Detect which cell encompasses the target text, then output its [X, Y] center coordinate. 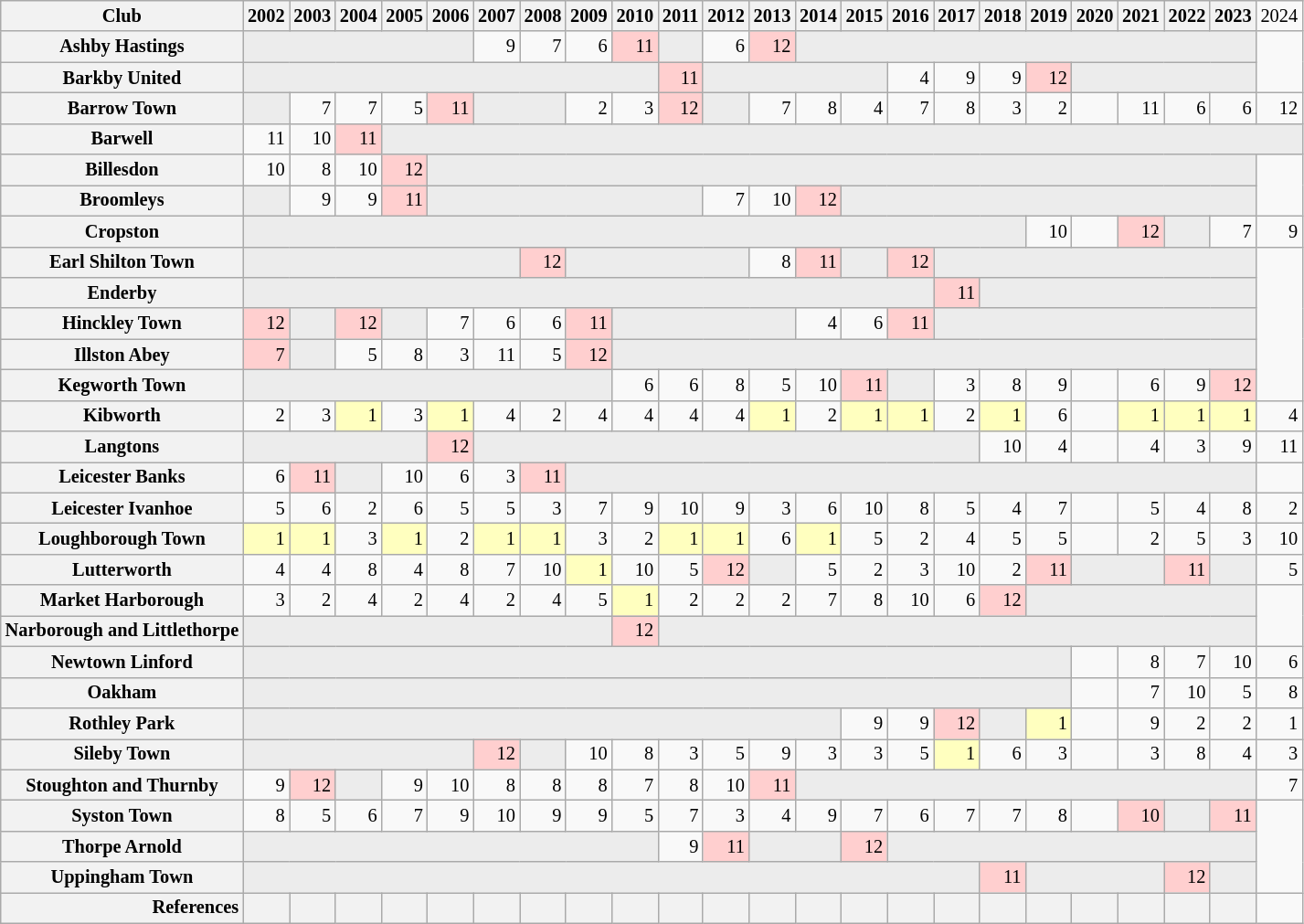
2013 [772, 16]
Barwell [122, 139]
References [122, 908]
Oakham [122, 693]
2015 [864, 16]
Club [122, 16]
Market Harborough [122, 600]
Langtons [122, 447]
2020 [1095, 16]
2022 [1187, 16]
Earl Shilton Town [122, 262]
Kegworth Town [122, 385]
Ashby Hastings [122, 47]
2019 [1048, 16]
Barkby United [122, 78]
2023 [1233, 16]
Barrow Town [122, 108]
2009 [588, 16]
Illston Abey [122, 355]
Thorpe Arnold [122, 846]
2024 [1279, 16]
Rothley Park [122, 723]
2021 [1140, 16]
Narborough and Littlethorpe [122, 631]
2018 [1002, 16]
Broomleys [122, 200]
2017 [957, 16]
Leicester Ivanhoe [122, 508]
2016 [910, 16]
Syston Town [122, 815]
2002 [266, 16]
2007 [496, 16]
Kibworth [122, 416]
Sileby Town [122, 754]
2008 [543, 16]
Lutterworth [122, 569]
2005 [404, 16]
Newtown Linford [122, 662]
Billesdon [122, 170]
Uppingham Town [122, 877]
Stoughton and Thurnby [122, 785]
2012 [726, 16]
2003 [313, 16]
2004 [358, 16]
2014 [818, 16]
Enderby [122, 292]
Loughborough Town [122, 538]
2010 [635, 16]
Cropston [122, 231]
2006 [451, 16]
2011 [680, 16]
Leicester Banks [122, 477]
Hinckley Town [122, 324]
